Return [x, y] of the center of cell containing provided text 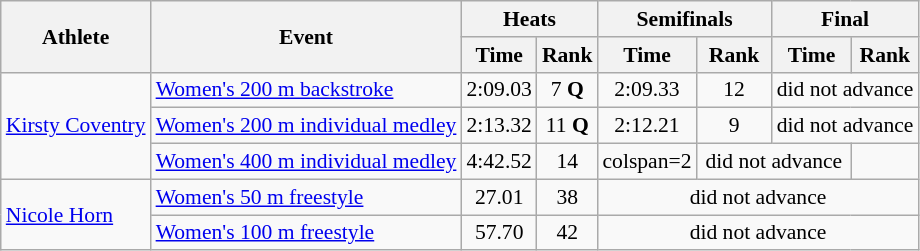
2:12.21 [646, 126]
Women's 100 m freestyle [306, 233]
38 [568, 197]
27.01 [498, 197]
Kirsty Coventry [76, 126]
11 Q [568, 126]
Heats [529, 19]
2:13.32 [498, 126]
57.70 [498, 233]
Women's 50 m freestyle [306, 197]
12 [734, 90]
Women's 200 m backstroke [306, 90]
colspan=2 [646, 162]
2:09.33 [646, 90]
Event [306, 36]
Final [846, 19]
4:42.52 [498, 162]
9 [734, 126]
Athlete [76, 36]
Women's 400 m individual medley [306, 162]
7 Q [568, 90]
42 [568, 233]
14 [568, 162]
Women's 200 m individual medley [306, 126]
Semifinals [684, 19]
Nicole Horn [76, 214]
2:09.03 [498, 90]
